Locate the cell with the specified text and output its (x, y) center coordinate. 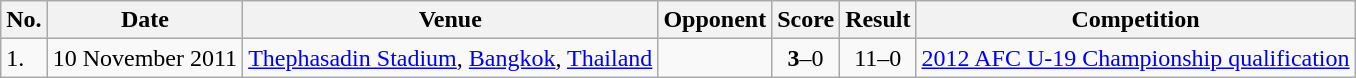
Thephasadin Stadium, Bangkok, Thailand (450, 58)
Venue (450, 20)
Competition (1136, 20)
Score (806, 20)
2012 AFC U-19 Championship qualification (1136, 58)
Opponent (715, 20)
3–0 (806, 58)
11–0 (878, 58)
1. (24, 58)
Date (144, 20)
Result (878, 20)
10 November 2011 (144, 58)
No. (24, 20)
